Locate the cell with the specified text and output its (x, y) center coordinate. 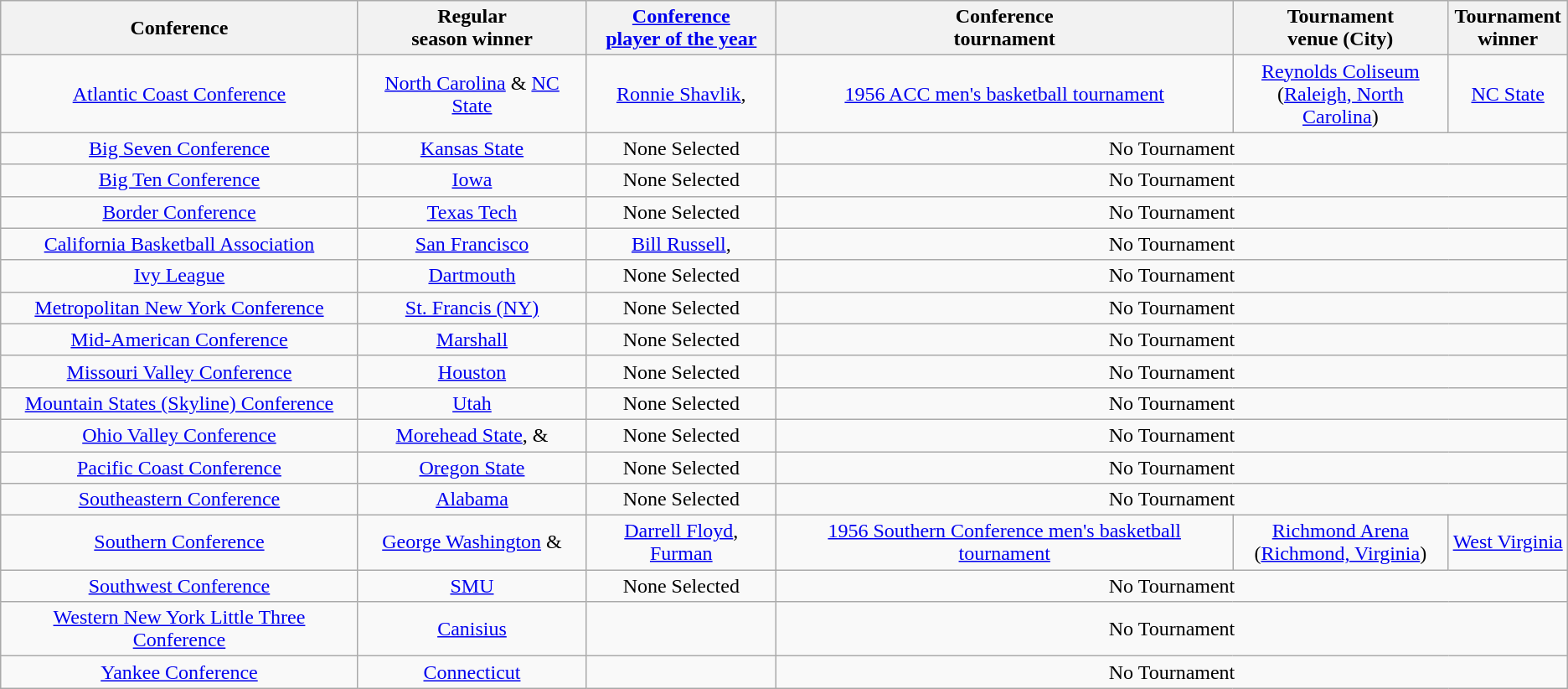
St. Francis (NY) (472, 308)
SMU (472, 586)
Morehead State, & (472, 435)
Ronnie Shavlik, (682, 94)
Big Seven Conference (179, 148)
Connecticut (472, 672)
Western New York Little Three Conference (179, 629)
Richmond Arena(Richmond, Virginia) (1340, 543)
San Francisco (472, 244)
1956 ACC men's basketball tournament (1005, 94)
Conference player of the year (682, 28)
Southeastern Conference (179, 500)
West Virginia (1508, 543)
North Carolina & NC State (472, 94)
1956 Southern Conference men's basketball tournament (1005, 543)
Darrell Floyd, Furman (682, 543)
Ivy League (179, 276)
Conference (179, 28)
Texas Tech (472, 212)
Utah (472, 403)
Southwest Conference (179, 586)
Big Ten Conference (179, 180)
Ohio Valley Conference (179, 435)
Dartmouth (472, 276)
Yankee Conference (179, 672)
Kansas State (472, 148)
Reynolds Coliseum(Raleigh, North Carolina) (1340, 94)
California Basketball Association (179, 244)
Tournament winner (1508, 28)
Houston (472, 371)
Oregon State (472, 467)
Pacific Coast Conference (179, 467)
Regular season winner (472, 28)
Metropolitan New York Conference (179, 308)
Bill Russell, (682, 244)
Mid-American Conference (179, 339)
Tournament venue (City) (1340, 28)
Missouri Valley Conference (179, 371)
Canisius (472, 629)
Conference tournament (1005, 28)
Marshall (472, 339)
Alabama (472, 500)
Iowa (472, 180)
Border Conference (179, 212)
Mountain States (Skyline) Conference (179, 403)
George Washington & (472, 543)
Southern Conference (179, 543)
Atlantic Coast Conference (179, 94)
NC State (1508, 94)
